Detect which cell encompasses the target text, then output its [X, Y] center coordinate. 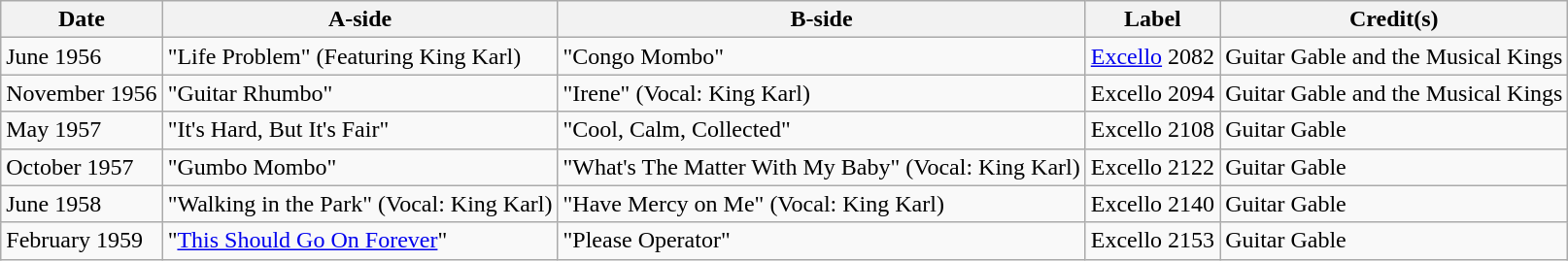
June 1958 [82, 204]
"Walking in the Park" (Vocal: King Karl) [359, 204]
Excello 2153 [1152, 241]
February 1959 [82, 241]
"Irene" (Vocal: King Karl) [822, 93]
"It's Hard, But It's Fair" [359, 130]
May 1957 [82, 130]
"Cool, Calm, Collected" [822, 130]
Excello 2140 [1152, 204]
Excello 2108 [1152, 130]
Excello 2122 [1152, 167]
B-side [822, 19]
June 1956 [82, 56]
Date [82, 19]
Excello 2082 [1152, 56]
"Life Problem" (Featuring King Karl) [359, 56]
October 1957 [82, 167]
"Gumbo Mombo" [359, 167]
"Have Mercy on Me" (Vocal: King Karl) [822, 204]
Credit(s) [1394, 19]
"Guitar Rhumbo" [359, 93]
"Congo Mombo" [822, 56]
"What's The Matter With My Baby" (Vocal: King Karl) [822, 167]
A-side [359, 19]
"Please Operator" [822, 241]
"This Should Go On Forever" [359, 241]
Excello 2094 [1152, 93]
Label [1152, 19]
November 1956 [82, 93]
